From the cell containing the given text, extract its center point as (x, y) coordinate. 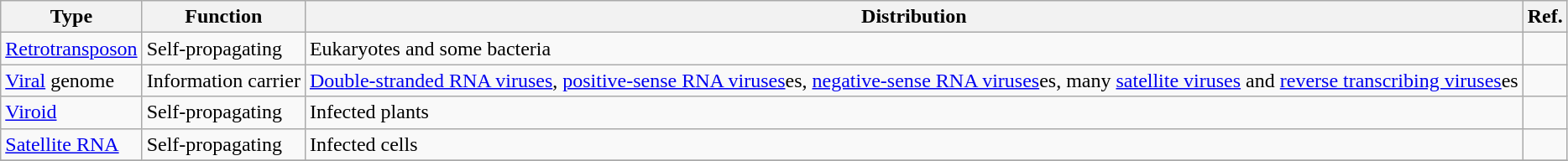
Infected cells (913, 144)
Type (71, 17)
Eukaryotes and some bacteria (913, 49)
Retrotransposon (71, 49)
Infected plants (913, 112)
Double-stranded RNA viruses, positive-sense RNA viruseses, negative-sense RNA viruseses, many satellite viruses and reverse transcribing viruseses (913, 80)
Ref. (1544, 17)
Viroid (71, 112)
Distribution (913, 17)
Satellite RNA (71, 144)
Information carrier (223, 80)
Function (223, 17)
Viral genome (71, 80)
